Pinpoint the cell where the given text exists, returning its [x, y] midpoint coordinate. 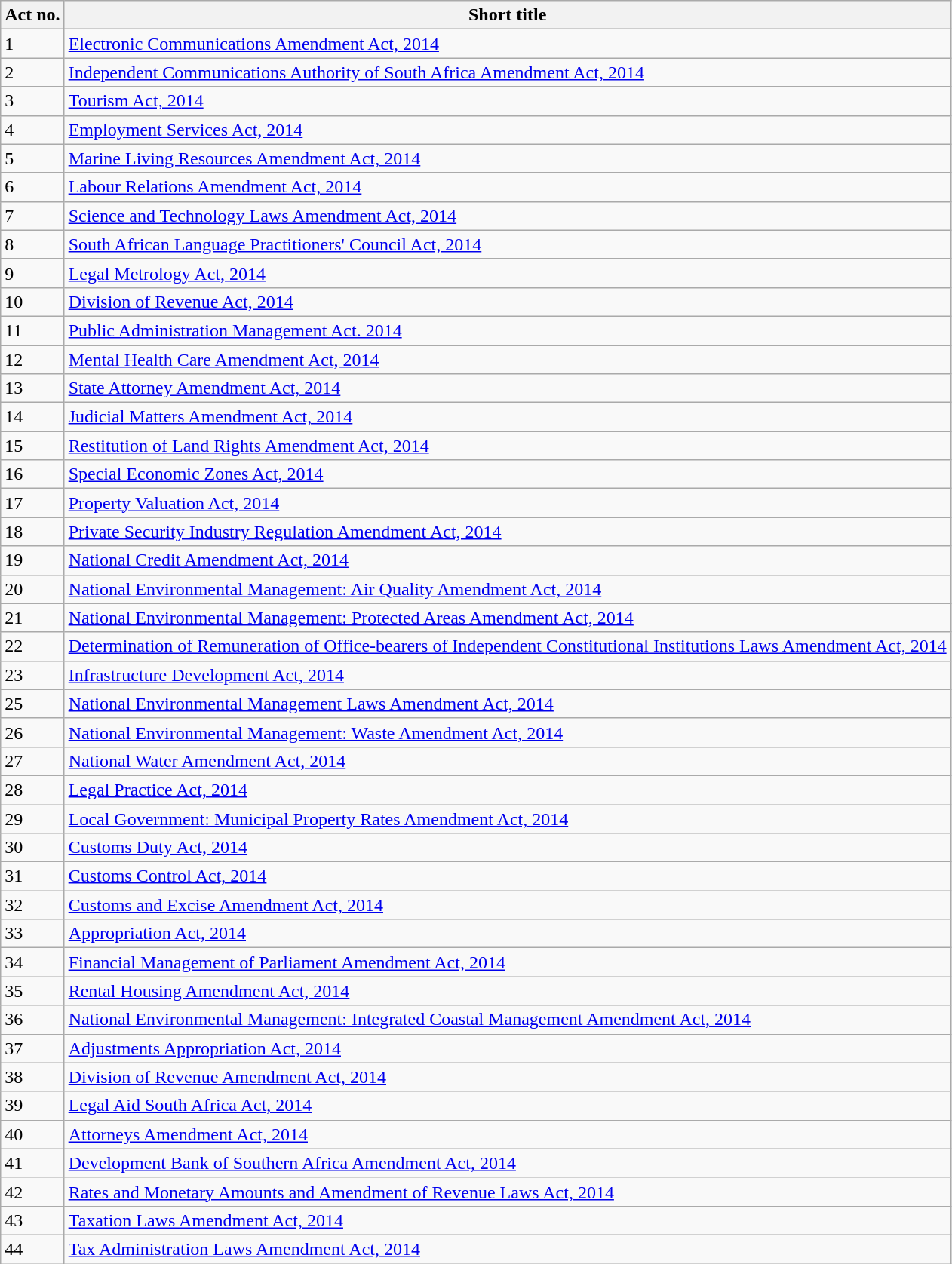
South African Language Practitioners' Council Act, 2014 [507, 244]
Rental Housing Amendment Act, 2014 [507, 991]
20 [32, 589]
Customs Duty Act, 2014 [507, 848]
32 [32, 905]
41 [32, 1163]
1 [32, 44]
State Attorney Amendment Act, 2014 [507, 388]
36 [32, 1020]
Employment Services Act, 2014 [507, 130]
25 [32, 704]
13 [32, 388]
11 [32, 330]
21 [32, 618]
33 [32, 934]
Mental Health Care Amendment Act, 2014 [507, 360]
28 [32, 790]
44 [32, 1249]
Development Bank of Southern Africa Amendment Act, 2014 [507, 1163]
Special Economic Zones Act, 2014 [507, 474]
9 [32, 273]
5 [32, 158]
Customs and Excise Amendment Act, 2014 [507, 905]
Taxation Laws Amendment Act, 2014 [507, 1220]
43 [32, 1220]
Tax Administration Laws Amendment Act, 2014 [507, 1249]
Public Administration Management Act. 2014 [507, 330]
10 [32, 302]
Legal Aid South Africa Act, 2014 [507, 1106]
Division of Revenue Act, 2014 [507, 302]
National Environmental Management: Integrated Coastal Management Amendment Act, 2014 [507, 1020]
Act no. [32, 15]
Customs Control Act, 2014 [507, 876]
6 [32, 187]
Financial Management of Parliament Amendment Act, 2014 [507, 962]
National Environmental Management: Air Quality Amendment Act, 2014 [507, 589]
Short title [507, 15]
National Water Amendment Act, 2014 [507, 761]
Electronic Communications Amendment Act, 2014 [507, 44]
National Environmental Management Laws Amendment Act, 2014 [507, 704]
38 [32, 1077]
Judicial Matters Amendment Act, 2014 [507, 417]
37 [32, 1048]
Marine Living Resources Amendment Act, 2014 [507, 158]
Labour Relations Amendment Act, 2014 [507, 187]
23 [32, 675]
17 [32, 503]
42 [32, 1192]
Private Security Industry Regulation Amendment Act, 2014 [507, 532]
Rates and Monetary Amounts and Amendment of Revenue Laws Act, 2014 [507, 1192]
Property Valuation Act, 2014 [507, 503]
39 [32, 1106]
4 [32, 130]
Restitution of Land Rights Amendment Act, 2014 [507, 446]
3 [32, 101]
National Environmental Management: Protected Areas Amendment Act, 2014 [507, 618]
26 [32, 732]
Adjustments Appropriation Act, 2014 [507, 1048]
27 [32, 761]
31 [32, 876]
Tourism Act, 2014 [507, 101]
Science and Technology Laws Amendment Act, 2014 [507, 216]
Determination of Remuneration of Office-bearers of Independent Constitutional Institutions Laws Amendment Act, 2014 [507, 646]
8 [32, 244]
14 [32, 417]
19 [32, 560]
29 [32, 818]
Appropriation Act, 2014 [507, 934]
Legal Practice Act, 2014 [507, 790]
40 [32, 1134]
Legal Metrology Act, 2014 [507, 273]
2 [32, 72]
16 [32, 474]
15 [32, 446]
Attorneys Amendment Act, 2014 [507, 1134]
30 [32, 848]
National Credit Amendment Act, 2014 [507, 560]
18 [32, 532]
Division of Revenue Amendment Act, 2014 [507, 1077]
Local Government: Municipal Property Rates Amendment Act, 2014 [507, 818]
35 [32, 991]
Independent Communications Authority of South Africa Amendment Act, 2014 [507, 72]
22 [32, 646]
12 [32, 360]
National Environmental Management: Waste Amendment Act, 2014 [507, 732]
7 [32, 216]
Infrastructure Development Act, 2014 [507, 675]
34 [32, 962]
